From the cell containing the given text, extract its center point as [x, y] coordinate. 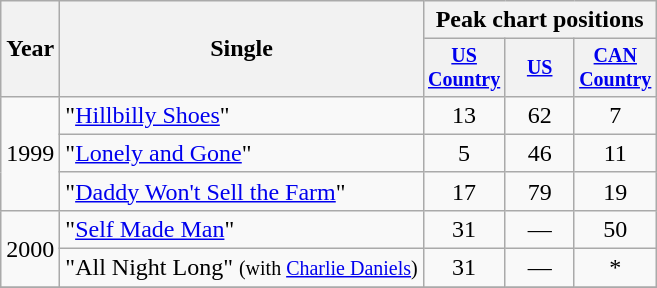
"Self Made Man" [242, 229]
62 [540, 115]
"Hillbilly Shoes" [242, 115]
CAN Country [615, 68]
7 [615, 115]
17 [464, 191]
"All Night Long" (with Charlie Daniels) [242, 268]
2000 [30, 248]
50 [615, 229]
"Daddy Won't Sell the Farm" [242, 191]
1999 [30, 153]
US [540, 68]
Single [242, 49]
79 [540, 191]
11 [615, 153]
Year [30, 49]
Peak chart positions [540, 20]
19 [615, 191]
US Country [464, 68]
"Lonely and Gone" [242, 153]
13 [464, 115]
46 [540, 153]
5 [464, 153]
* [615, 268]
